Return the (X, Y) coordinate for the center point of the cell that contains the specified text.  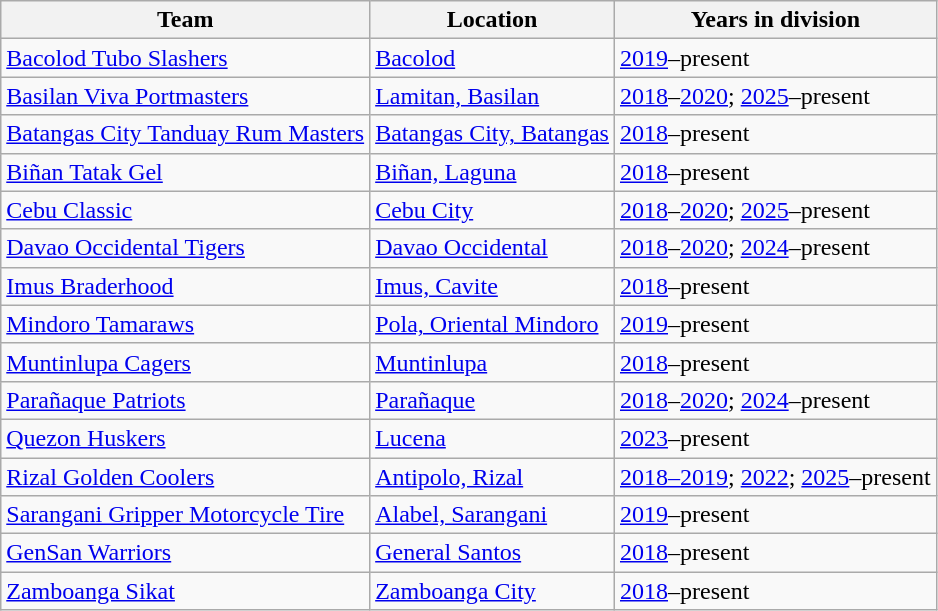
Quezon Huskers (186, 438)
Sarangani Gripper Motorcycle Tire (186, 515)
Parañaque Patriots (186, 400)
Biñan, Laguna (492, 172)
Basilan Viva Portmasters (186, 96)
Bacolod (492, 58)
Davao Occidental (492, 248)
Zamboanga Sikat (186, 591)
Pola, Oriental Mindoro (492, 324)
Zamboanga City (492, 591)
Lucena (492, 438)
2023–present (775, 438)
Biñan Tatak Gel (186, 172)
Muntinlupa Cagers (186, 362)
Years in division (775, 20)
Imus, Cavite (492, 286)
2018–2019; 2022; 2025–present (775, 477)
Mindoro Tamaraws (186, 324)
Parañaque (492, 400)
General Santos (492, 553)
Cebu Classic (186, 210)
Location (492, 20)
Muntinlupa (492, 362)
Bacolod Tubo Slashers (186, 58)
Batangas City, Batangas (492, 134)
Rizal Golden Coolers (186, 477)
Imus Braderhood (186, 286)
Antipolo, Rizal (492, 477)
Team (186, 20)
Batangas City Tanduay Rum Masters (186, 134)
Alabel, Sarangani (492, 515)
Cebu City (492, 210)
Davao Occidental Tigers (186, 248)
Lamitan, Basilan (492, 96)
GenSan Warriors (186, 553)
